Scan for the cell matching the given text and deliver its (x, y) coordinate at center. 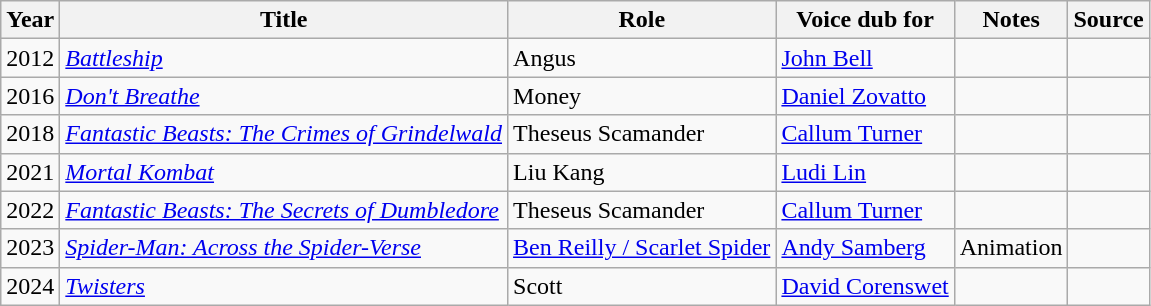
Title (284, 20)
Angus (642, 58)
2018 (30, 134)
Battleship (284, 58)
2022 (30, 210)
Ben Reilly / Scarlet Spider (642, 248)
Year (30, 20)
Andy Samberg (865, 248)
Fantastic Beasts: The Crimes of Grindelwald (284, 134)
Fantastic Beasts: The Secrets of Dumbledore (284, 210)
Liu Kang (642, 172)
Mortal Kombat (284, 172)
2021 (30, 172)
2023 (30, 248)
Source (1108, 20)
Daniel Zovatto (865, 96)
Voice dub for (865, 20)
Money (642, 96)
2016 (30, 96)
Scott (642, 286)
Animation (1011, 248)
Twisters (284, 286)
Spider-Man: Across the Spider-Verse (284, 248)
Ludi Lin (865, 172)
2012 (30, 58)
Don't Breathe (284, 96)
Role (642, 20)
David Corenswet (865, 286)
John Bell (865, 58)
Notes (1011, 20)
2024 (30, 286)
